Return the [x, y] coordinate for the center point of the cell that contains the specified text.  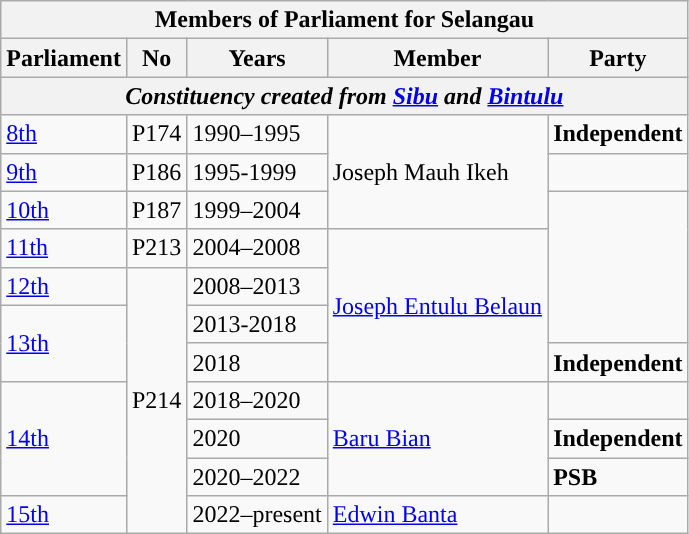
Years [257, 58]
13th [64, 343]
P214 [156, 400]
14th [64, 438]
2018 [257, 362]
P186 [156, 172]
Parliament [64, 58]
No [156, 58]
2020–2022 [257, 477]
1999–2004 [257, 210]
1990–1995 [257, 134]
Joseph Mauh Ikeh [437, 172]
Constituency created from Sibu and Bintulu [344, 96]
11th [64, 248]
Edwin Banta [437, 515]
Member [437, 58]
Members of Parliament for Selangau [344, 20]
2004–2008 [257, 248]
P187 [156, 210]
2008–2013 [257, 286]
1995-1999 [257, 172]
8th [64, 134]
P213 [156, 248]
Baru Bian [437, 438]
PSB [618, 477]
2022–present [257, 515]
9th [64, 172]
Joseph Entulu Belaun [437, 305]
12th [64, 286]
10th [64, 210]
Party [618, 58]
2020 [257, 438]
P174 [156, 134]
2013-2018 [257, 324]
15th [64, 515]
2018–2020 [257, 400]
